Scan for the cell matching the given text and deliver its (X, Y) coordinate at center. 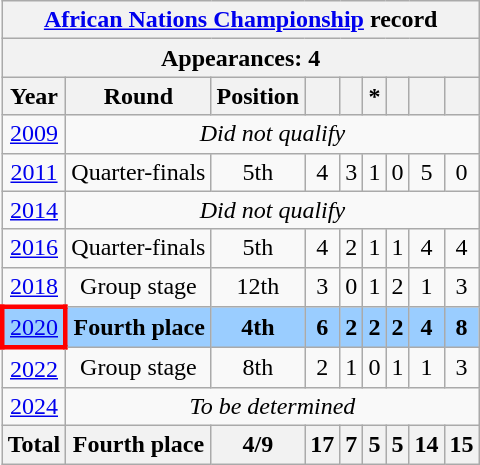
African Nations Championship record (240, 20)
2018 (34, 287)
To be determined (272, 406)
2016 (34, 248)
12th (258, 287)
7 (352, 444)
* (374, 96)
4/9 (258, 444)
2022 (34, 368)
17 (322, 444)
14 (426, 444)
2020 (34, 328)
Appearances: 4 (240, 58)
2024 (34, 406)
2011 (34, 172)
Position (258, 96)
8th (258, 368)
6 (322, 328)
2009 (34, 134)
2014 (34, 210)
8 (462, 328)
4th (258, 328)
Year (34, 96)
15 (462, 444)
Round (138, 96)
Total (34, 444)
